Detect which cell encompasses the target text, then output its [x, y] center coordinate. 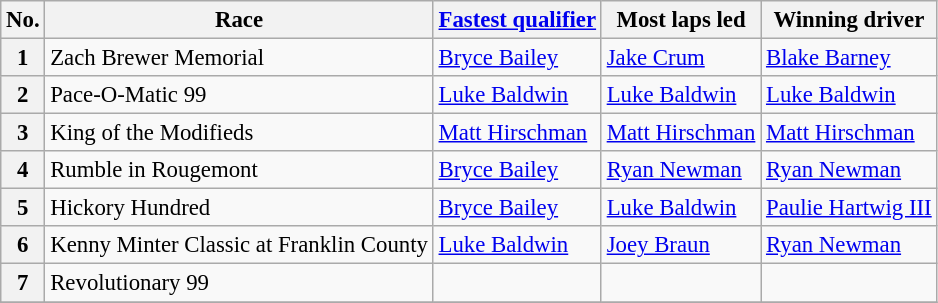
King of the Modifieds [239, 133]
Zach Brewer Memorial [239, 58]
7 [23, 283]
Race [239, 20]
Hickory Hundred [239, 208]
Jake Crum [680, 58]
6 [23, 245]
Winning driver [849, 20]
Blake Barney [849, 58]
1 [23, 58]
Paulie Hartwig III [849, 208]
Fastest qualifier [517, 20]
Revolutionary 99 [239, 283]
Joey Braun [680, 245]
2 [23, 95]
No. [23, 20]
Most laps led [680, 20]
Kenny Minter Classic at Franklin County [239, 245]
Pace-O-Matic 99 [239, 95]
4 [23, 170]
Rumble in Rougemont [239, 170]
5 [23, 208]
3 [23, 133]
